Pinpoint the cell where the given text exists, returning its (x, y) midpoint coordinate. 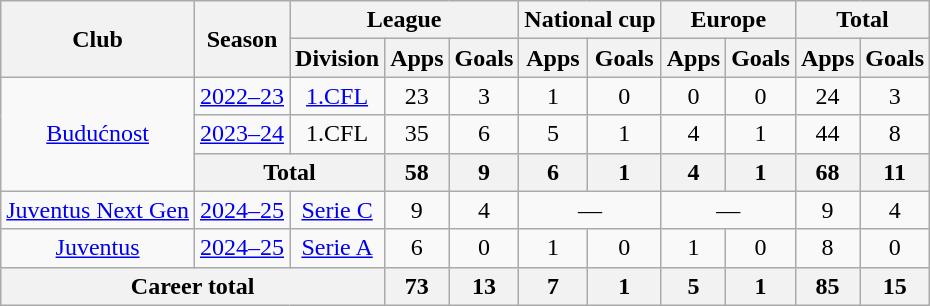
2022–23 (242, 96)
Season (242, 39)
44 (827, 134)
Juventus (98, 248)
Budućnost (98, 134)
Europe (728, 20)
Division (338, 58)
Juventus Next Gen (98, 210)
58 (417, 172)
National cup (590, 20)
23 (417, 96)
35 (417, 134)
Career total (193, 286)
Club (98, 39)
7 (553, 286)
Serie C (338, 210)
85 (827, 286)
11 (895, 172)
League (404, 20)
15 (895, 286)
Serie A (338, 248)
68 (827, 172)
24 (827, 96)
13 (484, 286)
2023–24 (242, 134)
73 (417, 286)
